Detect which cell encompasses the target text, then output its [X, Y] center coordinate. 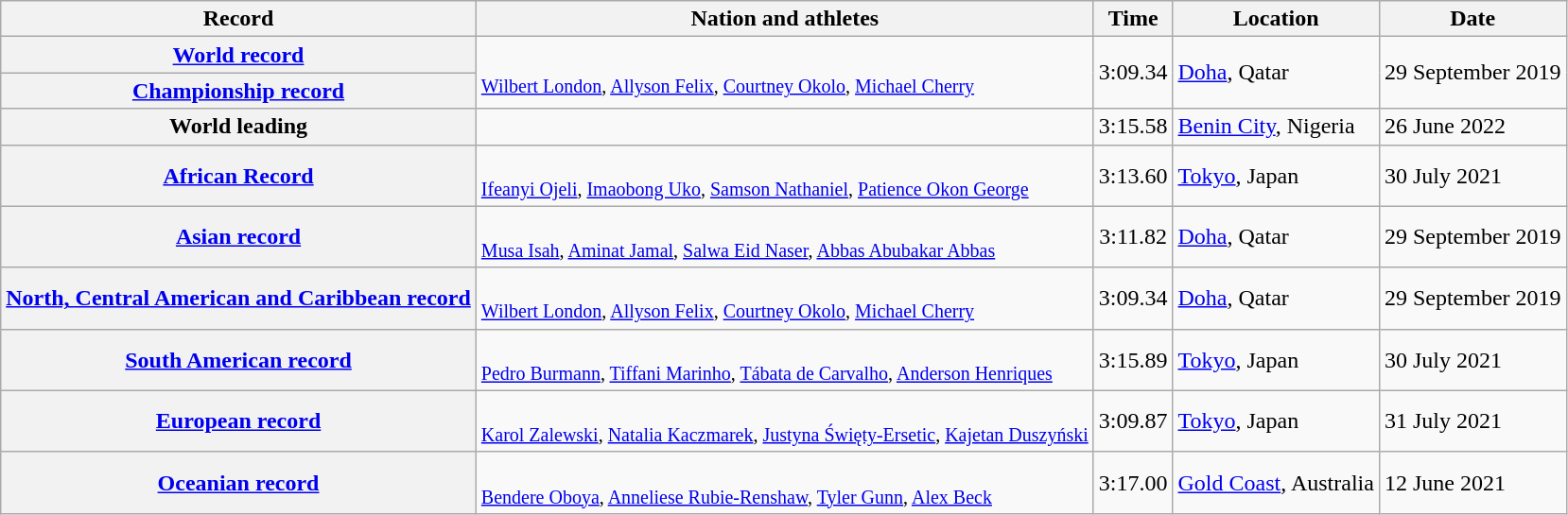
3:15.58 [1133, 127]
Karol Zalewski, Natalia Kaczmarek, Justyna Święty-Ersetic, Kajetan Duszyński [785, 421]
3:11.82 [1133, 236]
Location [1276, 19]
26 June 2022 [1472, 127]
Musa Isah, Aminat Jamal, Salwa Eid Naser, Abbas Abubakar Abbas [785, 236]
Oceanian record [238, 482]
World record [238, 55]
12 June 2021 [1472, 482]
World leading [238, 127]
Championship record [238, 91]
3:09.87 [1133, 421]
3:13.60 [1133, 176]
Gold Coast, Australia [1276, 482]
North, Central American and Caribbean record [238, 299]
Nation and athletes [785, 19]
Ifeanyi Ojeli, Imaobong Uko, Samson Nathaniel, Patience Okon George [785, 176]
3:17.00 [1133, 482]
Asian record [238, 236]
European record [238, 421]
Date [1472, 19]
31 July 2021 [1472, 421]
Pedro Burmann, Tiffani Marinho, Tábata de Carvalho, Anderson Henriques [785, 359]
African Record [238, 176]
Time [1133, 19]
Benin City, Nigeria [1276, 127]
Record [238, 19]
3:15.89 [1133, 359]
South American record [238, 359]
Bendere Oboya, Anneliese Rubie-Renshaw, Tyler Gunn, Alex Beck [785, 482]
